Locate the cell with the specified text and output its [X, Y] center coordinate. 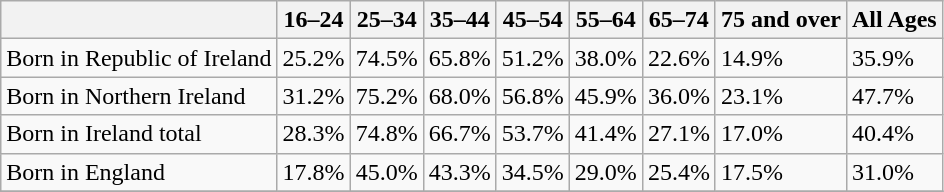
65–74 [678, 20]
51.2% [532, 58]
34.5% [532, 172]
45–54 [532, 20]
25.4% [678, 172]
Born in Ireland total [139, 134]
35.9% [894, 58]
31.2% [314, 96]
23.1% [780, 96]
74.8% [386, 134]
All Ages [894, 20]
25–34 [386, 20]
55–64 [606, 20]
25.2% [314, 58]
17.8% [314, 172]
75.2% [386, 96]
45.0% [386, 172]
53.7% [532, 134]
17.0% [780, 134]
27.1% [678, 134]
74.5% [386, 58]
66.7% [460, 134]
17.5% [780, 172]
35–44 [460, 20]
14.9% [780, 58]
Born in England [139, 172]
56.8% [532, 96]
75 and over [780, 20]
40.4% [894, 134]
22.6% [678, 58]
Born in Republic of Ireland [139, 58]
45.9% [606, 96]
43.3% [460, 172]
68.0% [460, 96]
31.0% [894, 172]
Born in Northern Ireland [139, 96]
36.0% [678, 96]
16–24 [314, 20]
28.3% [314, 134]
47.7% [894, 96]
41.4% [606, 134]
38.0% [606, 58]
29.0% [606, 172]
65.8% [460, 58]
